Pinpoint the cell where the given text exists, returning its (X, Y) midpoint coordinate. 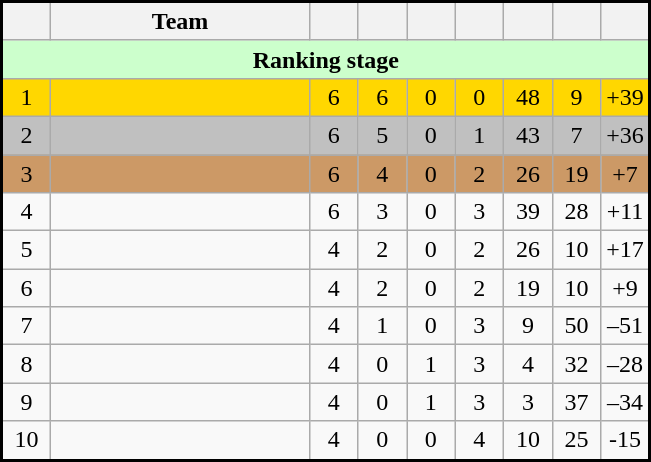
32 (576, 364)
25 (576, 440)
Team (180, 22)
37 (576, 402)
8 (26, 364)
+39 (626, 97)
48 (528, 97)
+17 (626, 250)
+11 (626, 212)
39 (528, 212)
+7 (626, 173)
28 (576, 212)
43 (528, 135)
–28 (626, 364)
–51 (626, 326)
–34 (626, 402)
+36 (626, 135)
+9 (626, 288)
-15 (626, 440)
Ranking stage (326, 59)
50 (576, 326)
